Search for the cell housing the specified text and yield its [x, y] center coordinate. 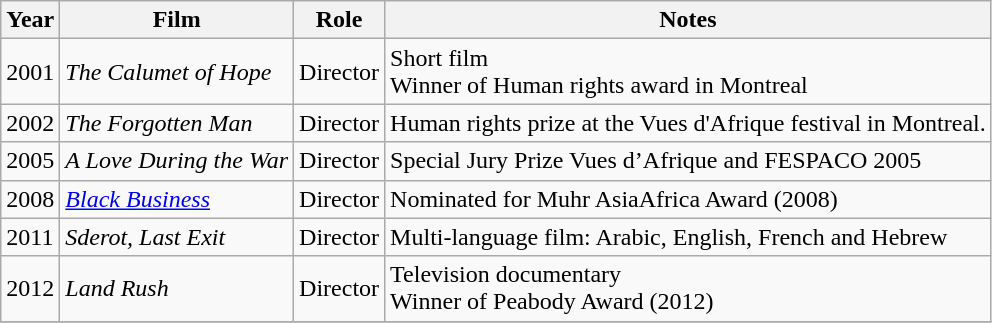
Television documentary Winner of Peabody Award (2012) [688, 288]
Sderot, Last Exit [177, 237]
Land Rush [177, 288]
Human rights prize at the Vues d'Afrique festival in Montreal. [688, 123]
Special Jury Prize Vues d’Afrique and FESPACO 2005 [688, 161]
Film [177, 20]
2002 [30, 123]
2005 [30, 161]
A Love During the War [177, 161]
Black Business [177, 199]
Nominated for Muhr AsiaAfrica Award (2008) [688, 199]
2001 [30, 72]
The Calumet of Hope [177, 72]
Role [340, 20]
2011 [30, 237]
2008 [30, 199]
2012 [30, 288]
Year [30, 20]
Multi-language film: Arabic, English, French and Hebrew [688, 237]
Notes [688, 20]
Short film Winner of Human rights award in Montreal [688, 72]
The Forgotten Man [177, 123]
